Extract the (X, Y) coordinate from the center of the cell holding the provided text.  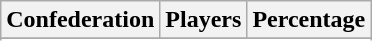
Confederation (80, 20)
Players (204, 20)
Percentage (309, 20)
